From the cell containing the given text, extract its center point as (x, y) coordinate. 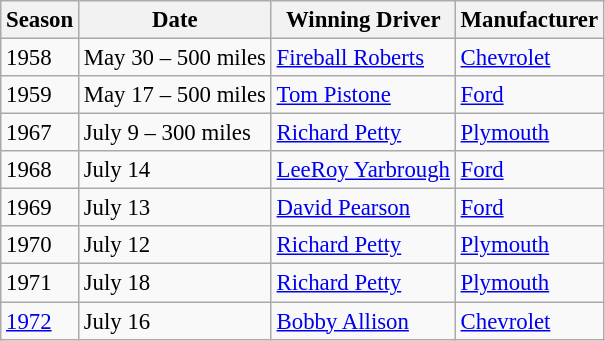
Season (40, 20)
1968 (40, 170)
May 17 – 500 miles (174, 95)
July 18 (174, 283)
July 13 (174, 208)
July 14 (174, 170)
Bobby Allison (363, 321)
Manufacturer (529, 20)
1970 (40, 245)
1959 (40, 95)
LeeRoy Yarbrough (363, 170)
Fireball Roberts (363, 58)
Tom Pistone (363, 95)
Winning Driver (363, 20)
1972 (40, 321)
1969 (40, 208)
Date (174, 20)
July 16 (174, 321)
1971 (40, 283)
July 12 (174, 245)
July 9 – 300 miles (174, 133)
David Pearson (363, 208)
May 30 – 500 miles (174, 58)
1967 (40, 133)
1958 (40, 58)
